Return [X, Y] of the center of cell containing provided text 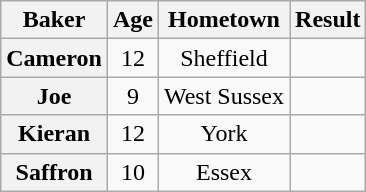
Kieran [54, 134]
Age [132, 20]
West Sussex [224, 96]
Saffron [54, 172]
Result [328, 20]
Joe [54, 96]
Sheffield [224, 58]
Essex [224, 172]
9 [132, 96]
Baker [54, 20]
Hometown [224, 20]
York [224, 134]
10 [132, 172]
Cameron [54, 58]
